Output the (x, y) coordinate of the center of the cell containing the given text.  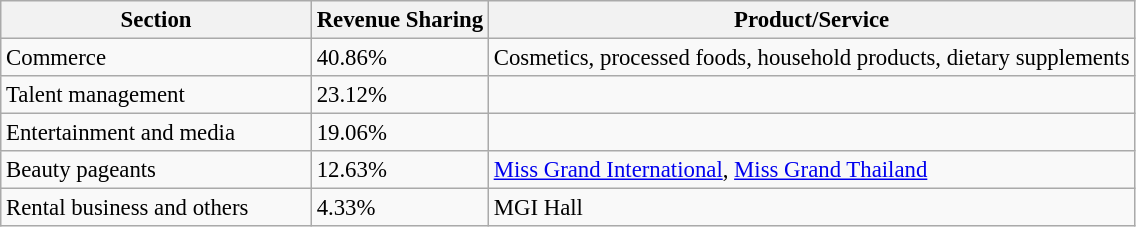
Commerce (156, 58)
Revenue Sharing (400, 20)
23.12% (400, 95)
MGI Hall (811, 208)
Talent management (156, 95)
Cosmetics, processed foods, household products, dietary supplements (811, 58)
Rental business and others (156, 208)
19.06% (400, 133)
Beauty pageants (156, 170)
4.33% (400, 208)
Product/Service (811, 20)
Section (156, 20)
Miss Grand International, Miss Grand Thailand (811, 170)
12.63% (400, 170)
40.86% (400, 58)
Entertainment and media (156, 133)
